Identify which cell holds the provided text, then report its [X, Y] central coordinate. 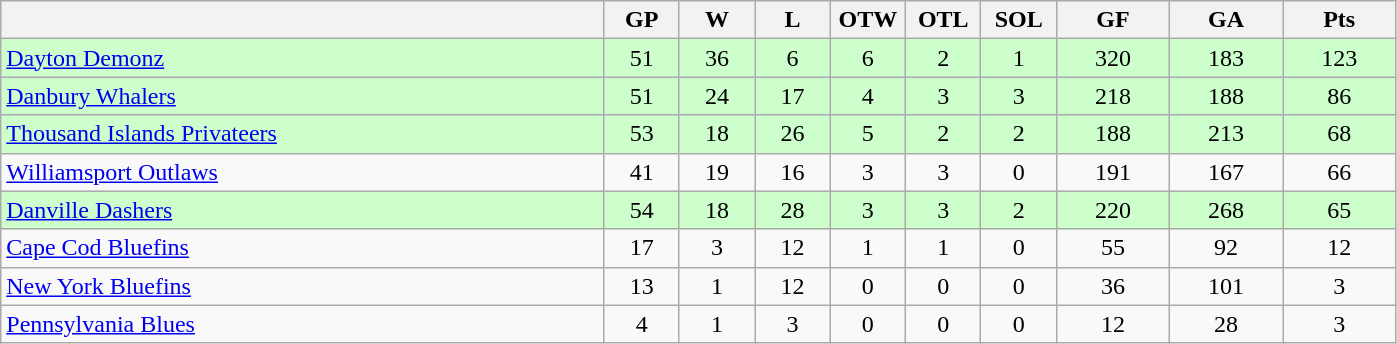
53 [642, 134]
320 [1112, 58]
L [792, 20]
SOL [1018, 20]
191 [1112, 172]
GP [642, 20]
OTL [944, 20]
101 [1226, 286]
86 [1340, 96]
5 [868, 134]
54 [642, 210]
183 [1226, 58]
Pts [1340, 20]
13 [642, 286]
167 [1226, 172]
16 [792, 172]
Dayton Demonz [302, 58]
Williamsport Outlaws [302, 172]
55 [1112, 248]
Thousand Islands Privateers [302, 134]
65 [1340, 210]
268 [1226, 210]
220 [1112, 210]
OTW [868, 20]
123 [1340, 58]
26 [792, 134]
41 [642, 172]
19 [716, 172]
213 [1226, 134]
Danville Dashers [302, 210]
92 [1226, 248]
68 [1340, 134]
Pennsylvania Blues [302, 324]
Cape Cod Bluefins [302, 248]
GF [1112, 20]
W [716, 20]
GA [1226, 20]
Danbury Whalers [302, 96]
66 [1340, 172]
New York Bluefins [302, 286]
218 [1112, 96]
24 [716, 96]
